Extract the [x, y] coordinate from the center of the cell holding the provided text.  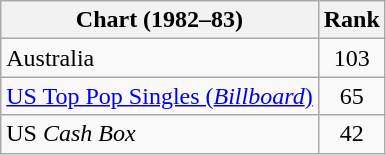
US Top Pop Singles (Billboard) [160, 96]
Australia [160, 58]
65 [352, 96]
US Cash Box [160, 134]
103 [352, 58]
42 [352, 134]
Chart (1982–83) [160, 20]
Rank [352, 20]
